Scan for the cell matching the given text and deliver its [X, Y] coordinate at center. 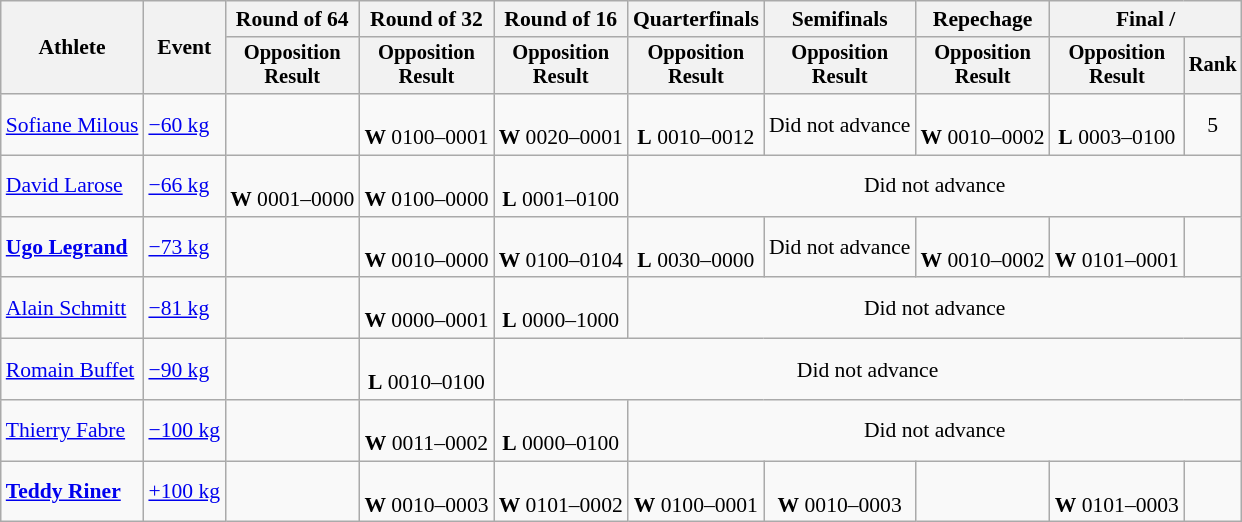
W 0010–0000 [426, 248]
W 0101–0001 [1117, 248]
Romain Buffet [72, 370]
L 0010–0100 [426, 370]
+100 kg [184, 492]
W 0011–0002 [426, 430]
Teddy Riner [72, 492]
−66 kg [184, 186]
L 0010–0012 [696, 124]
W 0100–0000 [426, 186]
Round of 64 [292, 19]
−90 kg [184, 370]
L 0030–0000 [696, 248]
W 0100–0104 [561, 248]
W 0101–0003 [1117, 492]
Ugo Legrand [72, 248]
David Larose [72, 186]
W 0101–0002 [561, 492]
W 0001–0000 [292, 186]
L 0003–0100 [1117, 124]
−73 kg [184, 248]
Event [184, 48]
Sofiane Milous [72, 124]
W 0020–0001 [561, 124]
L 0000–1000 [561, 308]
5 [1213, 124]
Round of 32 [426, 19]
−81 kg [184, 308]
−100 kg [184, 430]
L 0001–0100 [561, 186]
Semifinals [840, 19]
W 0000–0001 [426, 308]
L 0000–0100 [561, 430]
Thierry Fabre [72, 430]
−60 kg [184, 124]
Repechage [982, 19]
Round of 16 [561, 19]
Rank [1213, 66]
Quarterfinals [696, 19]
Athlete [72, 48]
Final / [1146, 19]
Alain Schmitt [72, 308]
